Return the [x, y] coordinate for the center point of the cell that contains the specified text.  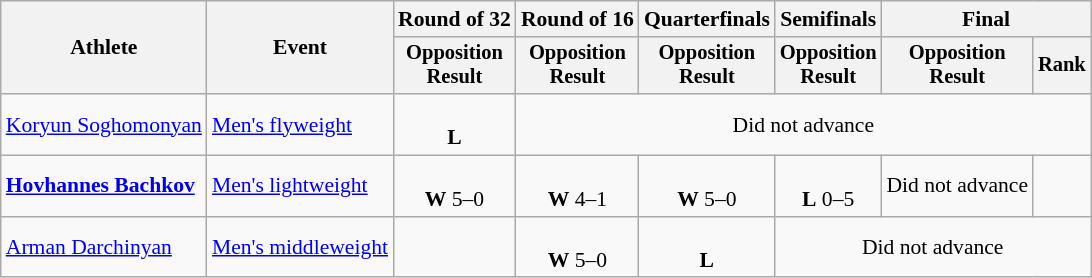
Event [300, 48]
Men's lightweight [300, 186]
Quarterfinals [707, 19]
Men's middleweight [300, 248]
Semifinals [828, 19]
Round of 16 [578, 19]
Athlete [104, 48]
Arman Darchinyan [104, 248]
W 4–1 [578, 186]
Rank [1062, 66]
L 0–5 [828, 186]
Hovhannes Bachkov [104, 186]
Final [986, 19]
Men's flyweight [300, 124]
Koryun Soghomonyan [104, 124]
Round of 32 [454, 19]
